Capture the cell that displays the provided text and extract its (x, y) central coordinate. 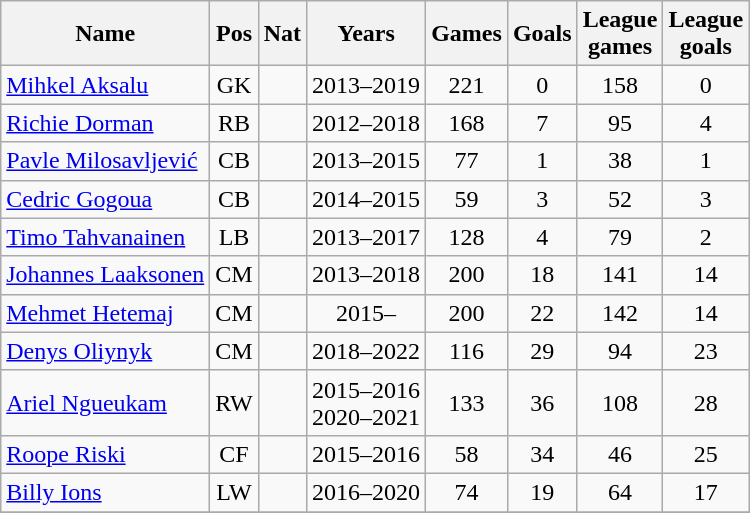
7 (542, 123)
RB (234, 123)
94 (620, 351)
168 (467, 123)
64 (620, 492)
Pavle Milosavljević (106, 161)
2013–2019 (366, 85)
Leaguegames (620, 34)
58 (467, 454)
2015–2016 (366, 454)
141 (620, 275)
52 (620, 199)
36 (542, 402)
2016–2020 (366, 492)
Pos (234, 34)
133 (467, 402)
2 (706, 237)
29 (542, 351)
2018–2022 (366, 351)
142 (620, 313)
Roope Riski (106, 454)
38 (620, 161)
158 (620, 85)
2015– (366, 313)
Goals (542, 34)
95 (620, 123)
Leaguegoals (706, 34)
2013–2015 (366, 161)
74 (467, 492)
108 (620, 402)
Johannes Laaksonen (106, 275)
2014–2015 (366, 199)
GK (234, 85)
77 (467, 161)
79 (620, 237)
17 (706, 492)
RW (234, 402)
Denys Oliynyk (106, 351)
Mihkel Aksalu (106, 85)
19 (542, 492)
Mehmet Hetemaj (106, 313)
LB (234, 237)
Cedric Gogoua (106, 199)
34 (542, 454)
25 (706, 454)
2015–20162020–2021 (366, 402)
46 (620, 454)
221 (467, 85)
18 (542, 275)
Nat (282, 34)
Richie Dorman (106, 123)
Name (106, 34)
Timo Tahvanainen (106, 237)
CF (234, 454)
2013–2018 (366, 275)
59 (467, 199)
Years (366, 34)
2013–2017 (366, 237)
LW (234, 492)
Ariel Ngueukam (106, 402)
22 (542, 313)
128 (467, 237)
23 (706, 351)
Billy Ions (106, 492)
116 (467, 351)
28 (706, 402)
2012–2018 (366, 123)
Games (467, 34)
